Pinpoint the cell where the given text exists, returning its [x, y] midpoint coordinate. 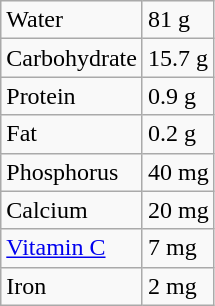
Vitamin C [72, 248]
Iron [72, 286]
0.2 g [178, 134]
20 mg [178, 210]
81 g [178, 20]
Protein [72, 96]
Water [72, 20]
Phosphorus [72, 172]
2 mg [178, 286]
15.7 g [178, 58]
7 mg [178, 248]
0.9 g [178, 96]
Carbohydrate [72, 58]
Fat [72, 134]
40 mg [178, 172]
Calcium [72, 210]
